From the cell containing the given text, extract its center point as (X, Y) coordinate. 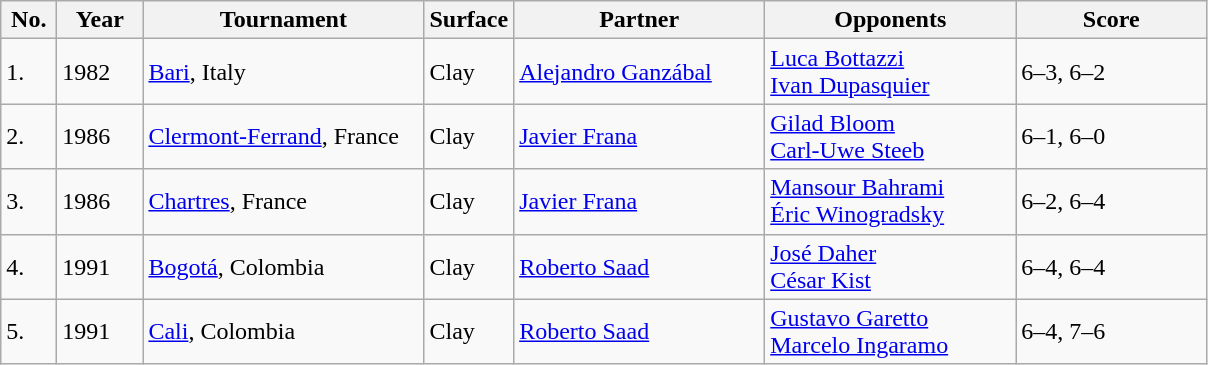
6–3, 6–2 (1112, 72)
1982 (100, 72)
6–4, 7–6 (1112, 332)
Bari, Italy (284, 72)
Partner (640, 20)
Cali, Colombia (284, 332)
Year (100, 20)
3. (29, 202)
6–4, 6–4 (1112, 266)
Tournament (284, 20)
Mansour Bahrami Éric Winogradsky (890, 202)
2. (29, 136)
5. (29, 332)
Clermont-Ferrand, France (284, 136)
No. (29, 20)
Score (1112, 20)
Luca Bottazzi Ivan Dupasquier (890, 72)
6–2, 6–4 (1112, 202)
Chartres, France (284, 202)
Opponents (890, 20)
Alejandro Ganzábal (640, 72)
6–1, 6–0 (1112, 136)
José Daher César Kist (890, 266)
4. (29, 266)
Bogotá, Colombia (284, 266)
Gustavo Garetto Marcelo Ingaramo (890, 332)
Surface (469, 20)
Gilad Bloom Carl-Uwe Steeb (890, 136)
1. (29, 72)
